Return (X, Y) of the center of cell containing provided text 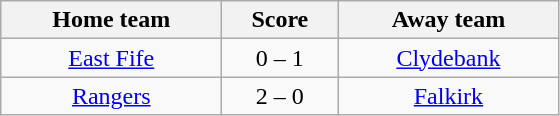
2 – 0 (280, 96)
Falkirk (448, 96)
Rangers (112, 96)
East Fife (112, 58)
0 – 1 (280, 58)
Away team (448, 20)
Score (280, 20)
Home team (112, 20)
Clydebank (448, 58)
